Provide the (X, Y) coordinate of the cell's center where the given text is located.  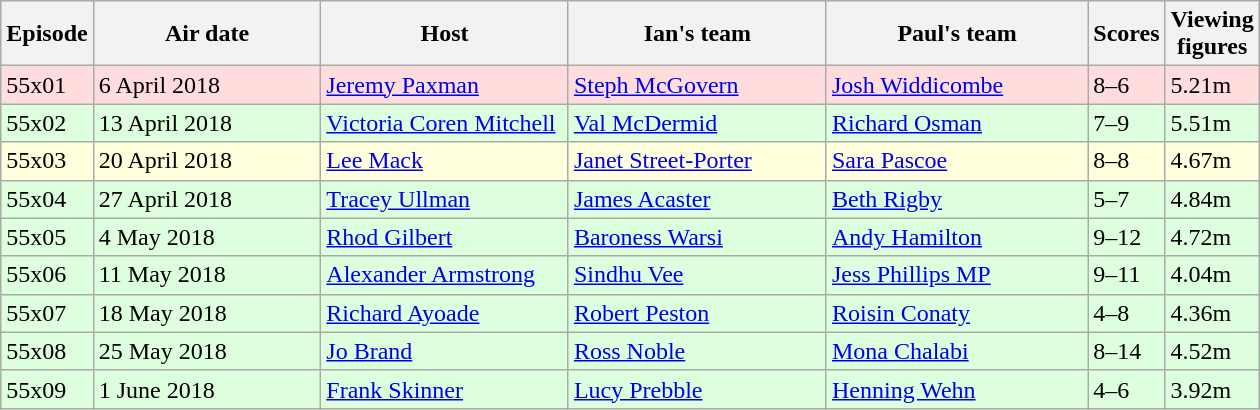
Janet Street-Porter (697, 161)
Roisin Conaty (956, 313)
4 May 2018 (207, 237)
55x08 (47, 351)
55x06 (47, 275)
Jeremy Paxman (445, 85)
James Acaster (697, 199)
1 June 2018 (207, 389)
Robert Peston (697, 313)
9–11 (1126, 275)
Episode (47, 34)
4–6 (1126, 389)
5–7 (1126, 199)
Henning Wehn (956, 389)
11 May 2018 (207, 275)
20 April 2018 (207, 161)
Ross Noble (697, 351)
Val McDermid (697, 123)
5.21m (1212, 85)
Josh Widdicombe (956, 85)
Sindhu Vee (697, 275)
55x01 (47, 85)
Victoria Coren Mitchell (445, 123)
55x07 (47, 313)
Ian's team (697, 34)
3.92m (1212, 389)
Viewing figures (1212, 34)
5.51m (1212, 123)
8–14 (1126, 351)
Andy Hamilton (956, 237)
Lucy Prebble (697, 389)
55x09 (47, 389)
Host (445, 34)
Mona Chalabi (956, 351)
8–8 (1126, 161)
25 May 2018 (207, 351)
Scores (1126, 34)
55x05 (47, 237)
55x03 (47, 161)
13 April 2018 (207, 123)
6 April 2018 (207, 85)
Frank Skinner (445, 389)
Alexander Armstrong (445, 275)
27 April 2018 (207, 199)
4–8 (1126, 313)
Tracey Ullman (445, 199)
Jo Brand (445, 351)
Lee Mack (445, 161)
Baroness Warsi (697, 237)
4.67m (1212, 161)
18 May 2018 (207, 313)
4.72m (1212, 237)
Rhod Gilbert (445, 237)
Air date (207, 34)
4.04m (1212, 275)
4.36m (1212, 313)
55x02 (47, 123)
7–9 (1126, 123)
4.52m (1212, 351)
Paul's team (956, 34)
9–12 (1126, 237)
55x04 (47, 199)
Jess Phillips MP (956, 275)
Steph McGovern (697, 85)
Richard Osman (956, 123)
Richard Ayoade (445, 313)
4.84m (1212, 199)
8–6 (1126, 85)
Sara Pascoe (956, 161)
Beth Rigby (956, 199)
